Scan for the cell matching the given text and deliver its (X, Y) coordinate at center. 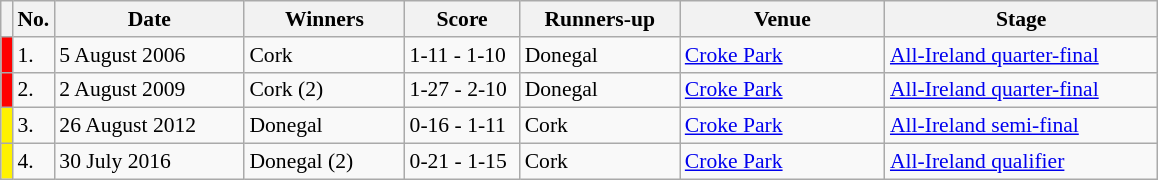
1-11 - 1-10 (462, 55)
Winners (324, 19)
Score (462, 19)
Venue (782, 19)
0-21 - 1-15 (462, 162)
1. (33, 55)
30 July 2016 (149, 162)
1-27 - 2-10 (462, 90)
5 August 2006 (149, 55)
26 August 2012 (149, 126)
Stage (1022, 19)
2 August 2009 (149, 90)
All-Ireland semi-final (1022, 126)
4. (33, 162)
Runners-up (600, 19)
2. (33, 90)
3. (33, 126)
All-Ireland qualifier (1022, 162)
Cork (2) (324, 90)
0-16 - 1-11 (462, 126)
Donegal (2) (324, 162)
Date (149, 19)
No. (33, 19)
